Output the (x, y) coordinate of the center of the cell containing the given text.  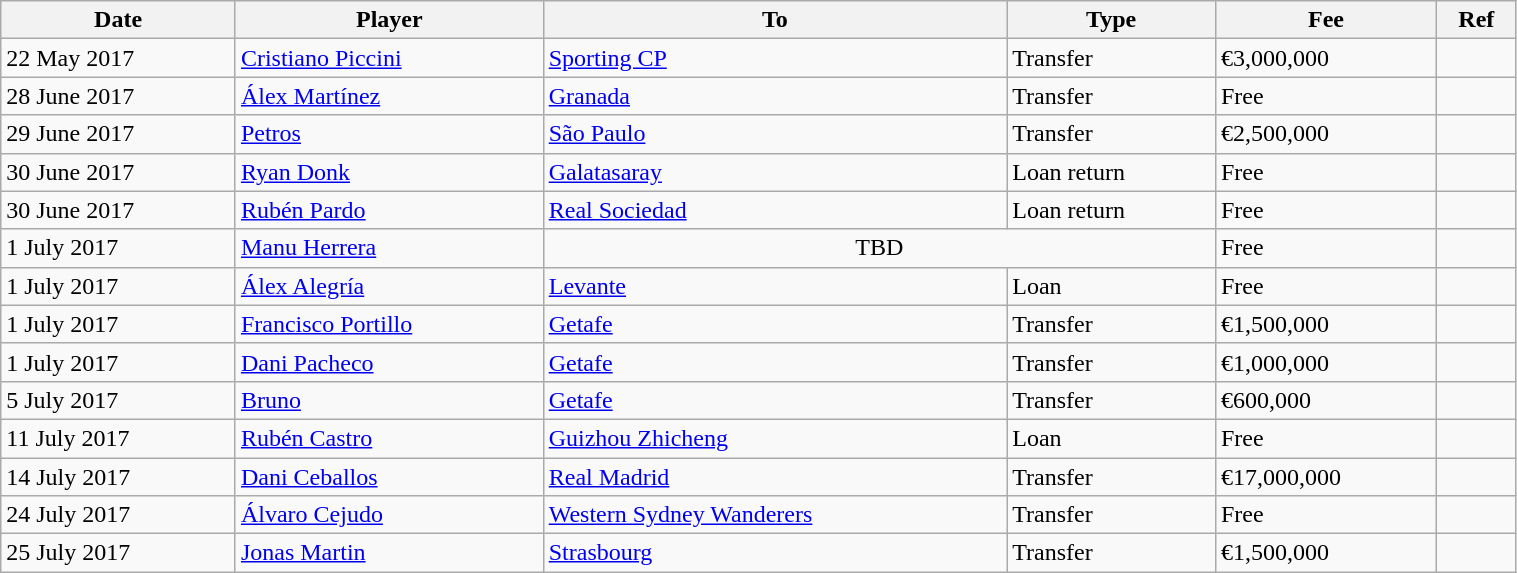
22 May 2017 (118, 58)
To (775, 20)
Bruno (389, 400)
24 July 2017 (118, 515)
Levante (775, 286)
Date (118, 20)
Dani Pacheco (389, 362)
Ref (1476, 20)
Guizhou Zhicheng (775, 438)
Fee (1326, 20)
Sporting CP (775, 58)
Petros (389, 134)
São Paulo (775, 134)
11 July 2017 (118, 438)
Galatasaray (775, 172)
14 July 2017 (118, 477)
TBD (879, 248)
Real Sociedad (775, 210)
Francisco Portillo (389, 324)
Cristiano Piccini (389, 58)
29 June 2017 (118, 134)
€17,000,000 (1326, 477)
28 June 2017 (118, 96)
Type (1112, 20)
Rubén Castro (389, 438)
€1,000,000 (1326, 362)
Real Madrid (775, 477)
Western Sydney Wanderers (775, 515)
Manu Herrera (389, 248)
25 July 2017 (118, 553)
Jonas Martin (389, 553)
Rubén Pardo (389, 210)
5 July 2017 (118, 400)
Player (389, 20)
Granada (775, 96)
€3,000,000 (1326, 58)
Álex Alegría (389, 286)
Ryan Donk (389, 172)
Álvaro Cejudo (389, 515)
Strasbourg (775, 553)
€2,500,000 (1326, 134)
€600,000 (1326, 400)
Álex Martínez (389, 96)
Dani Ceballos (389, 477)
